Identify which cell holds the provided text, then report its (x, y) central coordinate. 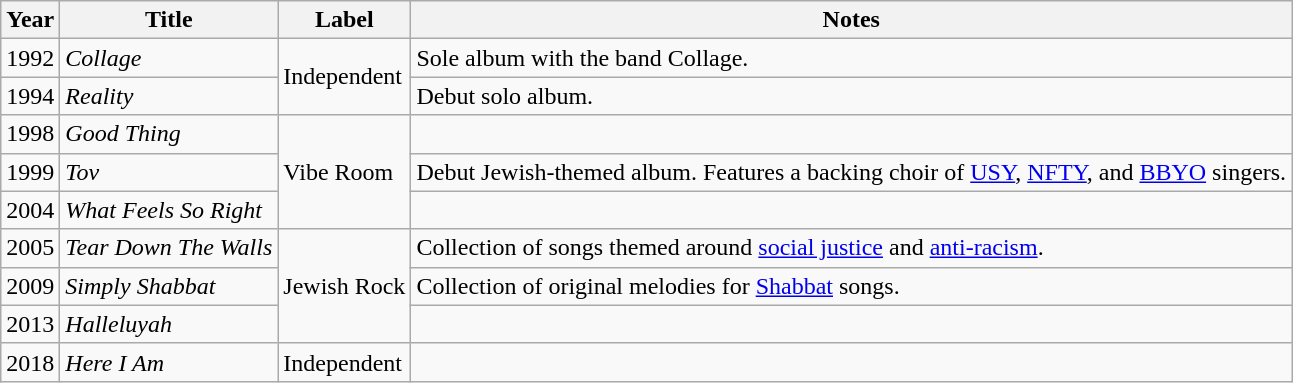
2013 (30, 324)
2018 (30, 362)
Tov (169, 172)
1992 (30, 58)
Collection of original melodies for Shabbat songs. (852, 286)
Notes (852, 20)
1994 (30, 96)
Jewish Rock (344, 286)
Good Thing (169, 134)
Here I Am (169, 362)
1998 (30, 134)
Collection of songs themed around social justice and anti-racism. (852, 248)
Debut solo album. (852, 96)
1999 (30, 172)
2009 (30, 286)
2004 (30, 210)
Vibe Room (344, 172)
Sole album with the band Collage. (852, 58)
Simply Shabbat (169, 286)
Collage (169, 58)
Halleluyah (169, 324)
What Feels So Right (169, 210)
Title (169, 20)
Debut Jewish-themed album. Features a backing choir of USY, NFTY, and BBYO singers. (852, 172)
Reality (169, 96)
Label (344, 20)
Tear Down The Walls (169, 248)
Year (30, 20)
2005 (30, 248)
